Return the (x, y) coordinate for the center point of the cell that contains the specified text.  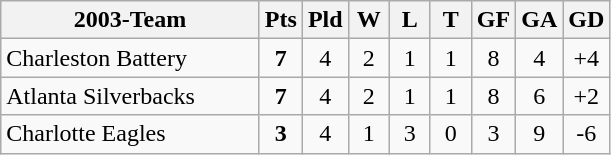
0 (450, 134)
2003-Team (130, 20)
Pld (325, 20)
GD (586, 20)
Charlotte Eagles (130, 134)
L (410, 20)
+4 (586, 58)
6 (540, 96)
GA (540, 20)
T (450, 20)
Charleston Battery (130, 58)
+2 (586, 96)
Atlanta Silverbacks (130, 96)
Pts (280, 20)
GF (493, 20)
9 (540, 134)
-6 (586, 134)
W (368, 20)
